Extract the (x, y) coordinate from the center of the cell holding the provided text.  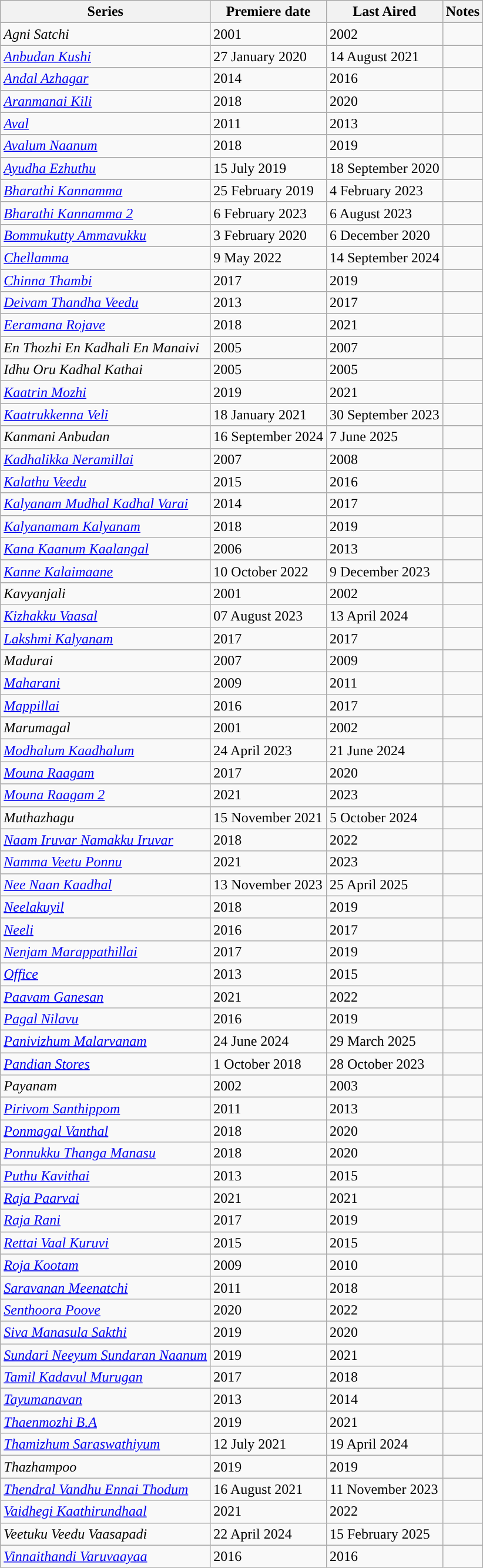
Sundari Neeyum Sundaran Naanum (106, 1355)
Kavyanjali (106, 593)
2010 (384, 1265)
Nee Naan Kaadhal (106, 885)
Mappillai (106, 706)
Last Aired (384, 12)
13 November 2023 (269, 885)
Deivam Thandha Veedu (106, 303)
Bommukutty Ammavukku (106, 235)
Tayumanavan (106, 1400)
Kizhakku Vaasal (106, 616)
Ponmagal Vanthal (106, 1131)
3 February 2020 (269, 235)
Avalum Naanum (106, 146)
6 August 2023 (384, 213)
24 June 2024 (269, 1042)
Puthu Kavithai (106, 1176)
Bharathi Kannamma 2 (106, 213)
29 March 2025 (384, 1042)
Pagal Nilavu (106, 1019)
Thazhampoo (106, 1467)
Mouna Raagam 2 (106, 795)
Naam Iruvar Namakku Iruvar (106, 840)
19 April 2024 (384, 1444)
Chinna Thambi (106, 281)
10 October 2022 (269, 571)
25 April 2025 (384, 885)
21 June 2024 (384, 750)
Lakshmi Kalyanam (106, 638)
Roja Kootam (106, 1265)
Office (106, 974)
Tamil Kadavul Murugan (106, 1377)
Kaatrukkenna Veli (106, 415)
Panivizhum Malarvanam (106, 1042)
Madurai (106, 661)
18 September 2020 (384, 168)
Vaidhegi Kaathirundhaal (106, 1512)
Thamizhum Saraswathiyum (106, 1444)
Modhalum Kaadhalum (106, 750)
15 November 2021 (269, 818)
Kaatrin Mozhi (106, 392)
Ponnukku Thanga Manasu (106, 1153)
Kanne Kalaimaane (106, 571)
Thaenmozhi B.A (106, 1422)
Muthazhagu (106, 818)
Marumagal (106, 728)
12 July 2021 (269, 1444)
6 December 2020 (384, 235)
25 February 2019 (269, 191)
Kalyanamam Kalyanam (106, 526)
2008 (384, 459)
Neeli (106, 929)
Ayudha Ezhuthu (106, 168)
Siva Manasula Sakthi (106, 1332)
2003 (384, 1086)
5 October 2024 (384, 818)
16 August 2021 (269, 1489)
2006 (269, 549)
27 January 2020 (269, 56)
Paavam Ganesan (106, 997)
14 August 2021 (384, 56)
Bharathi Kannamma (106, 191)
Pandian Stores (106, 1064)
Aval (106, 124)
Andal Azhagar (106, 79)
Eeramana Rojave (106, 325)
14 September 2024 (384, 258)
9 May 2022 (269, 258)
30 September 2023 (384, 415)
Kanmani Anbudan (106, 437)
Nenjam Marappathillai (106, 952)
Maharani (106, 683)
Mouna Raagam (106, 773)
Kadhalikka Neramillai (106, 459)
Saravanan Meenatchi (106, 1287)
Thendral Vandhu Ennai Thodum (106, 1489)
1 October 2018 (269, 1064)
4 February 2023 (384, 191)
En Thozhi En Kadhali En Manaivi (106, 348)
24 April 2023 (269, 750)
22 April 2024 (269, 1534)
Premiere date (269, 12)
11 November 2023 (384, 1489)
15 July 2019 (269, 168)
Payanam (106, 1086)
Kalyanam Mudhal Kadhal Varai (106, 504)
Rettai Vaal Kuruvi (106, 1243)
Vinnaithandi Varuvaayaa (106, 1556)
Aranmanai Kili (106, 101)
Idhu Oru Kadhal Kathai (106, 370)
16 September 2024 (269, 437)
15 February 2025 (384, 1534)
Series (106, 12)
13 April 2024 (384, 616)
Kana Kaanum Kaalangal (106, 549)
Raja Paarvai (106, 1198)
Chellamma (106, 258)
28 October 2023 (384, 1064)
Agni Satchi (106, 34)
Veetuku Veedu Vaasapadi (106, 1534)
Senthoora Poove (106, 1310)
Kalathu Veedu (106, 482)
07 August 2023 (269, 616)
Notes (462, 12)
7 June 2025 (384, 437)
Namma Veetu Ponnu (106, 862)
9 December 2023 (384, 571)
Pirivom Santhippom (106, 1109)
Raja Rani (106, 1220)
Neelakuyil (106, 907)
18 January 2021 (269, 415)
6 February 2023 (269, 213)
Anbudan Kushi (106, 56)
